Detect which cell encompasses the target text, then output its [X, Y] center coordinate. 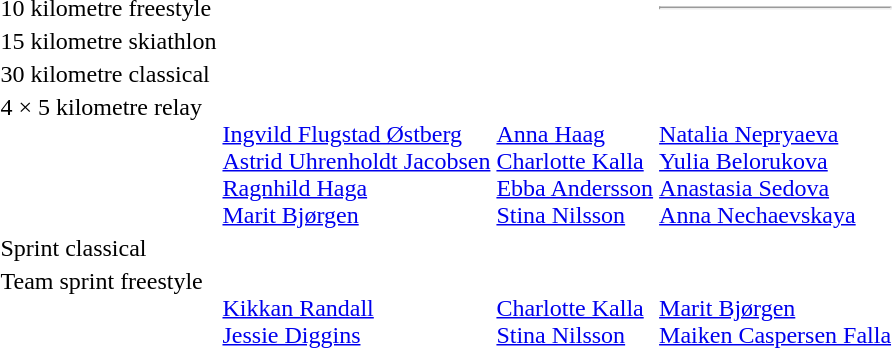
Ingvild Flugstad ØstbergAstrid Uhrenholdt JacobsenRagnhild HagaMarit Bjørgen [356, 161]
Anna HaagCharlotte KallaEbba AnderssonStina Nilsson [575, 161]
